From the cell containing the given text, extract its center point as [x, y] coordinate. 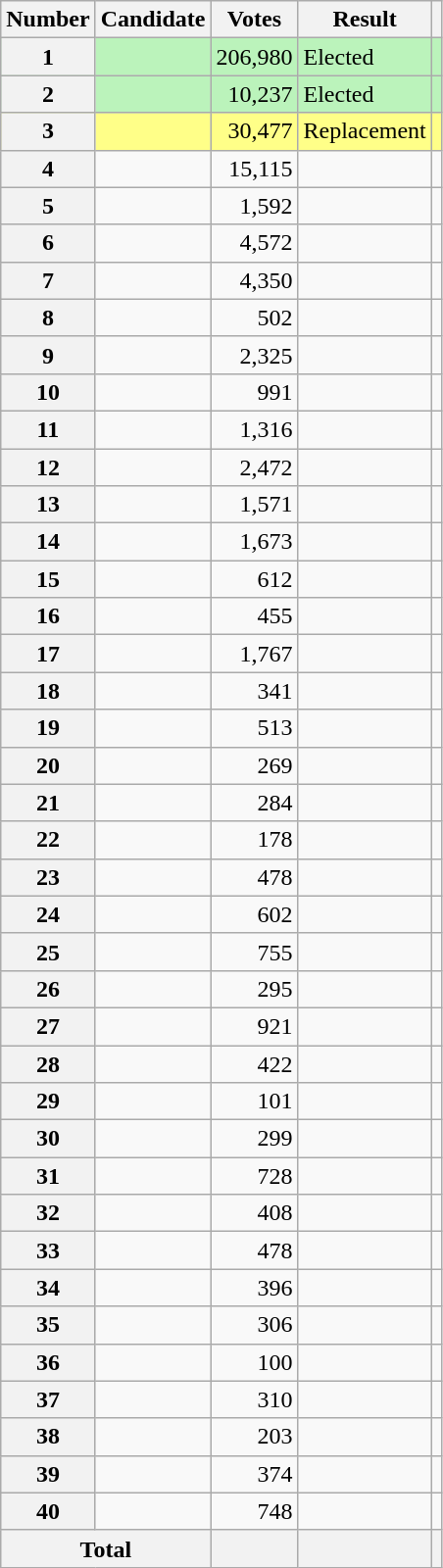
178 [255, 840]
299 [255, 1139]
4 [48, 169]
17 [48, 654]
Votes [255, 20]
39 [48, 1474]
396 [255, 1288]
7 [48, 280]
1,571 [255, 505]
1,673 [255, 542]
4,572 [255, 243]
306 [255, 1325]
1,592 [255, 206]
22 [48, 840]
15 [48, 579]
921 [255, 1026]
26 [48, 989]
374 [255, 1474]
602 [255, 914]
1,316 [255, 429]
1 [48, 57]
10 [48, 392]
11 [48, 429]
31 [48, 1176]
25 [48, 952]
455 [255, 616]
33 [48, 1250]
408 [255, 1213]
24 [48, 914]
9 [48, 355]
30 [48, 1139]
203 [255, 1437]
2,472 [255, 467]
37 [48, 1399]
612 [255, 579]
2 [48, 94]
14 [48, 542]
502 [255, 318]
991 [255, 392]
8 [48, 318]
341 [255, 691]
3 [48, 131]
748 [255, 1511]
13 [48, 505]
23 [48, 877]
284 [255, 803]
40 [48, 1511]
422 [255, 1063]
Total [106, 1548]
Number [48, 20]
6 [48, 243]
755 [255, 952]
10,237 [255, 94]
269 [255, 765]
16 [48, 616]
100 [255, 1362]
5 [48, 206]
28 [48, 1063]
18 [48, 691]
206,980 [255, 57]
27 [48, 1026]
35 [48, 1325]
20 [48, 765]
21 [48, 803]
1,767 [255, 654]
12 [48, 467]
Replacement [365, 131]
34 [48, 1288]
32 [48, 1213]
15,115 [255, 169]
4,350 [255, 280]
310 [255, 1399]
19 [48, 728]
36 [48, 1362]
30,477 [255, 131]
728 [255, 1176]
101 [255, 1102]
38 [48, 1437]
Candidate [153, 20]
2,325 [255, 355]
29 [48, 1102]
Result [365, 20]
513 [255, 728]
295 [255, 989]
